Scan for the cell matching the given text and deliver its [x, y] coordinate at center. 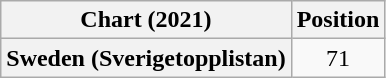
71 [338, 58]
Chart (2021) [146, 20]
Sweden (Sverigetopplistan) [146, 58]
Position [338, 20]
